From the cell containing the given text, extract its center point as (x, y) coordinate. 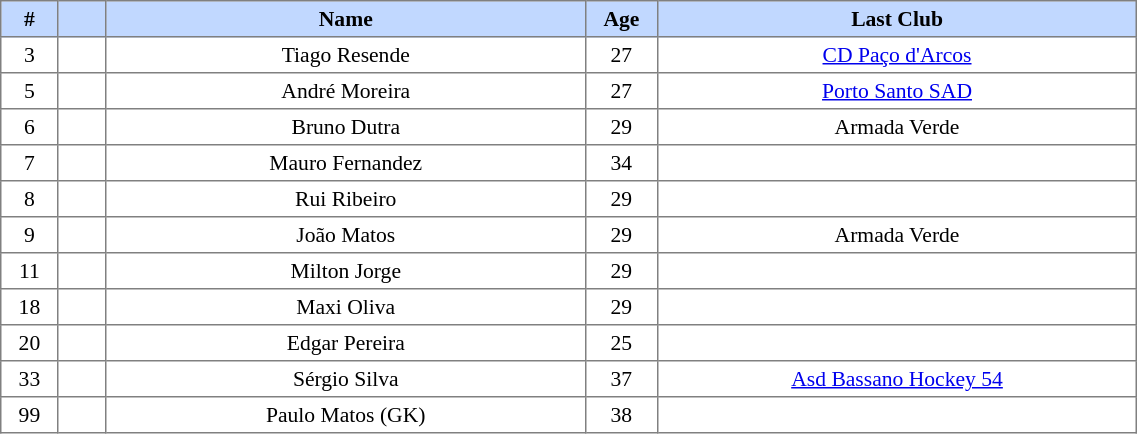
20 (30, 343)
Bruno Dutra (346, 127)
9 (30, 235)
Rui Ribeiro (346, 199)
Sérgio Silva (346, 379)
Tiago Resende (346, 55)
André Moreira (346, 91)
99 (30, 415)
7 (30, 163)
Name (346, 19)
Age (622, 19)
Maxi Oliva (346, 307)
Paulo Matos (GK) (346, 415)
Milton Jorge (346, 271)
37 (622, 379)
Asd Bassano Hockey 54 (897, 379)
Edgar Pereira (346, 343)
Last Club (897, 19)
5 (30, 91)
3 (30, 55)
18 (30, 307)
Mauro Fernandez (346, 163)
8 (30, 199)
34 (622, 163)
11 (30, 271)
33 (30, 379)
João Matos (346, 235)
Porto Santo SAD (897, 91)
CD Paço d'Arcos (897, 55)
38 (622, 415)
25 (622, 343)
6 (30, 127)
# (30, 19)
